Locate the cell with the specified text and output its [X, Y] center coordinate. 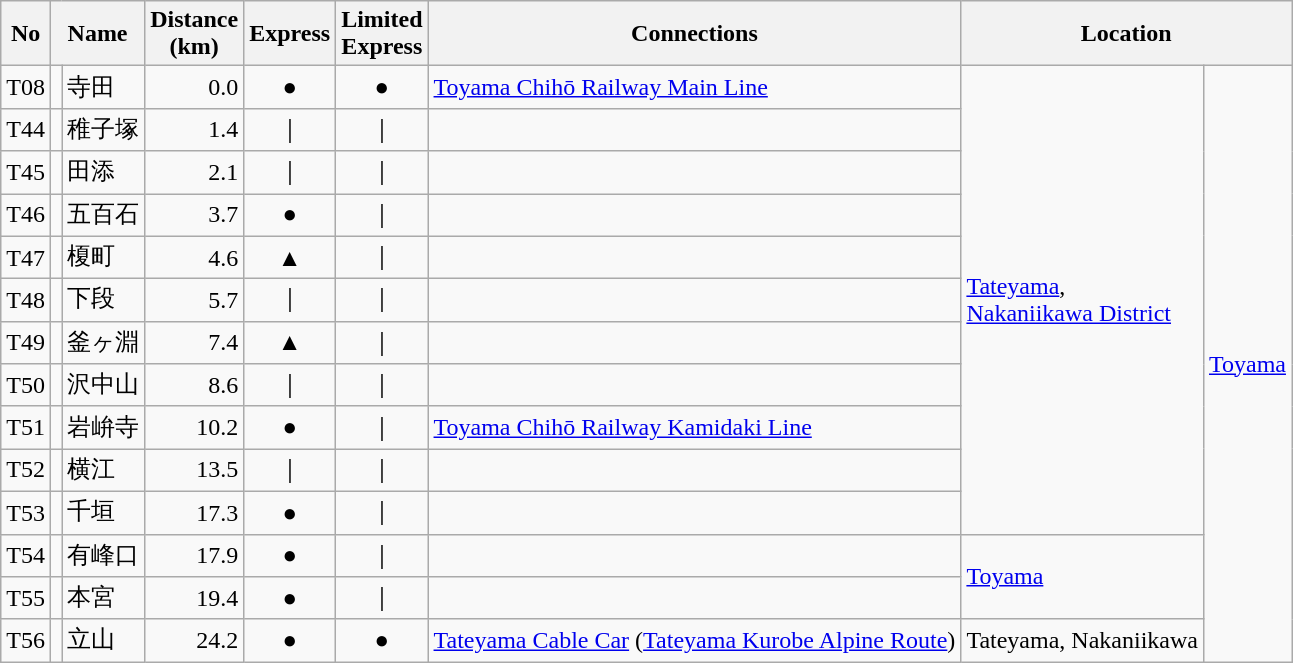
下段 [104, 300]
Limited Express [382, 34]
17.9 [194, 556]
Name [97, 34]
7.4 [194, 342]
17.3 [194, 512]
T48 [26, 300]
Connections [694, 34]
Tateyama,Nakaniikawa District [1082, 300]
立山 [104, 640]
T56 [26, 640]
2.1 [194, 172]
Tateyama, Nakaniikawa [1082, 640]
五百石 [104, 216]
岩峅寺 [104, 428]
4.6 [194, 258]
榎町 [104, 258]
8.6 [194, 386]
0.0 [194, 88]
千垣 [104, 512]
Toyama Chihō Railway Main Line [694, 88]
沢中山 [104, 386]
有峰口 [104, 556]
T49 [26, 342]
田添 [104, 172]
寺田 [104, 88]
T53 [26, 512]
Toyama Chihō Railway Kamidaki Line [694, 428]
24.2 [194, 640]
No [26, 34]
5.7 [194, 300]
本宮 [104, 598]
10.2 [194, 428]
T44 [26, 130]
3.7 [194, 216]
1.4 [194, 130]
Express [290, 34]
T46 [26, 216]
13.5 [194, 470]
横江 [104, 470]
T55 [26, 598]
T47 [26, 258]
T54 [26, 556]
T50 [26, 386]
T45 [26, 172]
T51 [26, 428]
Distance (km) [194, 34]
T52 [26, 470]
19.4 [194, 598]
Tateyama Cable Car (Tateyama Kurobe Alpine Route) [694, 640]
T08 [26, 88]
釜ヶ淵 [104, 342]
稚子塚 [104, 130]
Location [1126, 34]
